Capture the cell that displays the provided text and extract its (x, y) central coordinate. 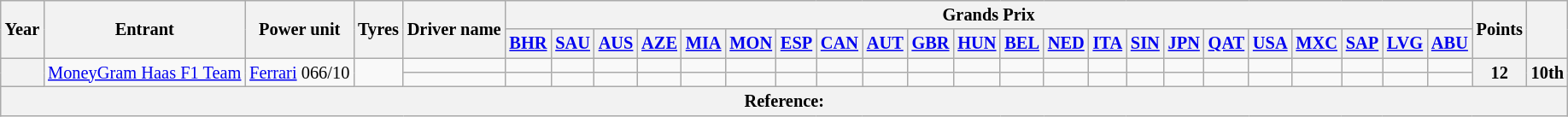
LVG (1405, 44)
QAT (1226, 44)
CAN (840, 44)
12 (1500, 73)
AUT (885, 44)
Power unit (299, 29)
SAU (572, 44)
Driver name (454, 29)
MXC (1316, 44)
Entrant (144, 29)
MIA (704, 44)
NED (1066, 44)
ITA (1108, 44)
ESP (796, 44)
USA (1270, 44)
SAP (1362, 44)
10th (1548, 73)
Reference: (784, 101)
Points (1500, 29)
ABU (1450, 44)
HUN (977, 44)
Ferrari 066/10 (299, 73)
BHR (528, 44)
GBR (931, 44)
AUS (616, 44)
Tyres (378, 29)
MON (751, 44)
Grands Prix (988, 15)
MoneyGram Haas F1 Team (144, 73)
JPN (1184, 44)
AZE (659, 44)
Year (22, 29)
BEL (1021, 44)
SIN (1145, 44)
